Identify which cell holds the provided text, then report its (X, Y) central coordinate. 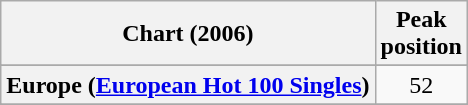
Chart (2006) (188, 34)
Peakposition (421, 34)
Europe (European Hot 100 Singles) (188, 85)
52 (421, 85)
